Search for the cell housing the specified text and yield its (x, y) center coordinate. 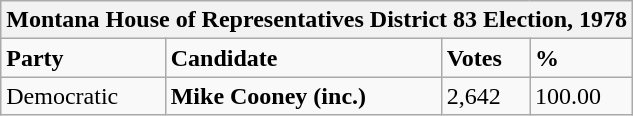
Montana House of Representatives District 83 Election, 1978 (317, 20)
Votes (485, 58)
100.00 (582, 96)
Mike Cooney (inc.) (303, 96)
Candidate (303, 58)
% (582, 58)
Democratic (83, 96)
Party (83, 58)
2,642 (485, 96)
